Identify which cell holds the provided text, then report its [X, Y] central coordinate. 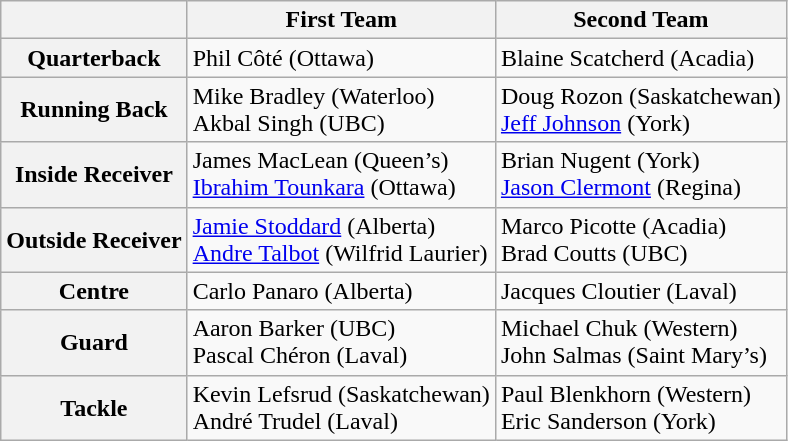
Aaron Barker (UBC)Pascal Chéron (Laval) [341, 342]
Paul Blenkhorn (Western)Eric Sanderson (York) [640, 408]
Marco Picotte (Acadia)Brad Coutts (UBC) [640, 240]
Doug Rozon (Saskatchewan)Jeff Johnson (York) [640, 110]
Tackle [94, 408]
Centre [94, 291]
Jacques Cloutier (Laval) [640, 291]
James MacLean (Queen’s)Ibrahim Tounkara (Ottawa) [341, 174]
Mike Bradley (Waterloo)Akbal Singh (UBC) [341, 110]
Michael Chuk (Western)John Salmas (Saint Mary’s) [640, 342]
Blaine Scatcherd (Acadia) [640, 58]
Outside Receiver [94, 240]
Brian Nugent (York)Jason Clermont (Regina) [640, 174]
First Team [341, 20]
Inside Receiver [94, 174]
Second Team [640, 20]
Guard [94, 342]
Phil Côté (Ottawa) [341, 58]
Running Back [94, 110]
Carlo Panaro (Alberta) [341, 291]
Jamie Stoddard (Alberta)Andre Talbot (Wilfrid Laurier) [341, 240]
Kevin Lefsrud (Saskatchewan)André Trudel (Laval) [341, 408]
Quarterback [94, 58]
